Extract the (X, Y) coordinate from the center of the cell holding the provided text.  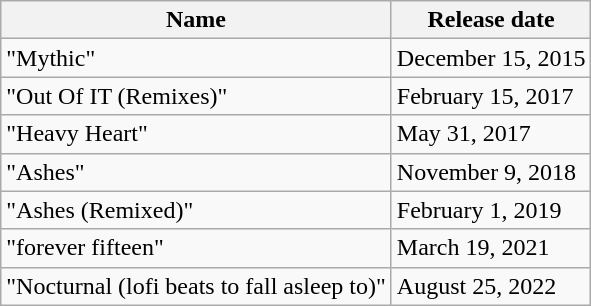
"Ashes" (196, 172)
"Out Of IT (Remixes)" (196, 96)
May 31, 2017 (491, 134)
December 15, 2015 (491, 58)
"forever fifteen" (196, 248)
February 1, 2019 (491, 210)
"Mythic" (196, 58)
"Heavy Heart" (196, 134)
August 25, 2022 (491, 286)
Release date (491, 20)
February 15, 2017 (491, 96)
Name (196, 20)
"Ashes (Remixed)" (196, 210)
November 9, 2018 (491, 172)
March 19, 2021 (491, 248)
"Nocturnal (lofi beats to fall asleep to)" (196, 286)
